Output the [x, y] coordinate of the center of the cell containing the given text.  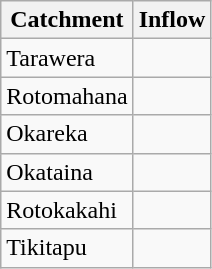
Inflow [172, 20]
Okareka [67, 134]
Rotomahana [67, 96]
Okataina [67, 172]
Tarawera [67, 58]
Tikitapu [67, 248]
Catchment [67, 20]
Rotokakahi [67, 210]
